Find where the given text appears and provide that cell's center as (X, Y) coordinate. 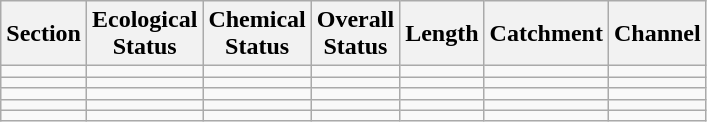
Catchment (546, 34)
Section (44, 34)
ChemicalStatus (257, 34)
Length (442, 34)
EcologicalStatus (144, 34)
Channel (657, 34)
OverallStatus (355, 34)
